Pinpoint the cell where the given text exists, returning its (X, Y) midpoint coordinate. 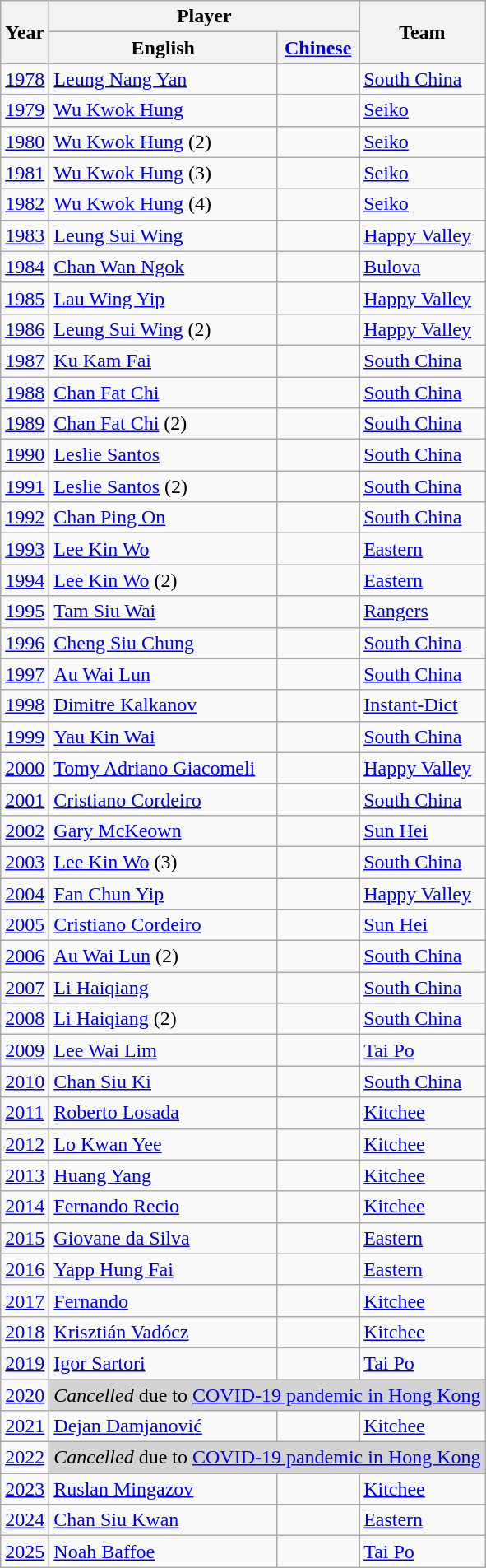
Au Wai Lun (2) (163, 956)
English (163, 48)
Au Wai Lun (163, 674)
1978 (25, 79)
Ruslan Mingazov (163, 1489)
Bulova (423, 267)
1985 (25, 298)
Wu Kwok Hung (2) (163, 142)
2001 (25, 799)
Cheng Siu Chung (163, 643)
2003 (25, 862)
1993 (25, 549)
1981 (25, 173)
2025 (25, 1552)
2013 (25, 1175)
Wu Kwok Hung (163, 110)
2023 (25, 1489)
Li Haiqiang (2) (163, 1019)
Yapp Hung Fai (163, 1269)
Wu Kwok Hung (3) (163, 173)
Tomy Adriano Giacomeli (163, 768)
Chan Fat Chi (2) (163, 424)
Chan Siu Kwan (163, 1520)
1989 (25, 424)
1988 (25, 393)
Noah Baffoe (163, 1552)
Player (204, 16)
Instant-Dict (423, 705)
2000 (25, 768)
2015 (25, 1238)
2024 (25, 1520)
Leslie Santos (2) (163, 486)
Lee Wai Lim (163, 1050)
2009 (25, 1050)
1987 (25, 361)
Li Haiqiang (163, 988)
Chan Fat Chi (163, 393)
Tam Siu Wai (163, 612)
2004 (25, 893)
Team (423, 32)
Fan Chun Yip (163, 893)
Lee Kin Wo (3) (163, 862)
Leslie Santos (163, 455)
Giovane da Silva (163, 1238)
1982 (25, 204)
2002 (25, 831)
Roberto Losada (163, 1113)
2011 (25, 1113)
Dejan Damjanović (163, 1426)
Leung Nang Yan (163, 79)
Lo Kwan Yee (163, 1144)
2022 (25, 1458)
1994 (25, 580)
1998 (25, 705)
1992 (25, 518)
Leung Sui Wing (163, 235)
2006 (25, 956)
2010 (25, 1082)
1984 (25, 267)
Huang Yang (163, 1175)
Chan Ping On (163, 518)
1996 (25, 643)
2021 (25, 1426)
1983 (25, 235)
Lau Wing Yip (163, 298)
2007 (25, 988)
Year (25, 32)
1979 (25, 110)
Lee Kin Wo (163, 549)
Chinese (318, 48)
Chan Wan Ngok (163, 267)
Krisztián Vadócz (163, 1332)
2012 (25, 1144)
1997 (25, 674)
2018 (25, 1332)
1980 (25, 142)
2008 (25, 1019)
2019 (25, 1363)
Yau Kin Wai (163, 737)
2005 (25, 925)
Leung Sui Wing (2) (163, 329)
2017 (25, 1300)
2014 (25, 1207)
2020 (25, 1395)
Ku Kam Fai (163, 361)
Gary McKeown (163, 831)
1999 (25, 737)
Rangers (423, 612)
1991 (25, 486)
Dimitre Kalkanov (163, 705)
Fernando (163, 1300)
1995 (25, 612)
1986 (25, 329)
Lee Kin Wo (2) (163, 580)
Igor Sartori (163, 1363)
Chan Siu Ki (163, 1082)
1990 (25, 455)
Fernando Recio (163, 1207)
2016 (25, 1269)
Wu Kwok Hung (4) (163, 204)
